Scan for the cell matching the given text and deliver its (x, y) coordinate at center. 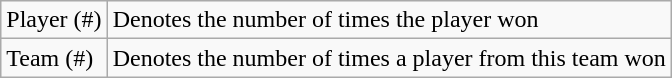
Team (#) (54, 58)
Denotes the number of times a player from this team won (389, 58)
Player (#) (54, 20)
Denotes the number of times the player won (389, 20)
